Capture the cell that displays the provided text and extract its [X, Y] central coordinate. 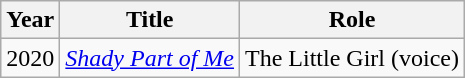
Shady Part of Me [150, 58]
The Little Girl (voice) [352, 58]
2020 [30, 58]
Title [150, 20]
Year [30, 20]
Role [352, 20]
